Extract the [X, Y] coordinate from the center of the cell holding the provided text.  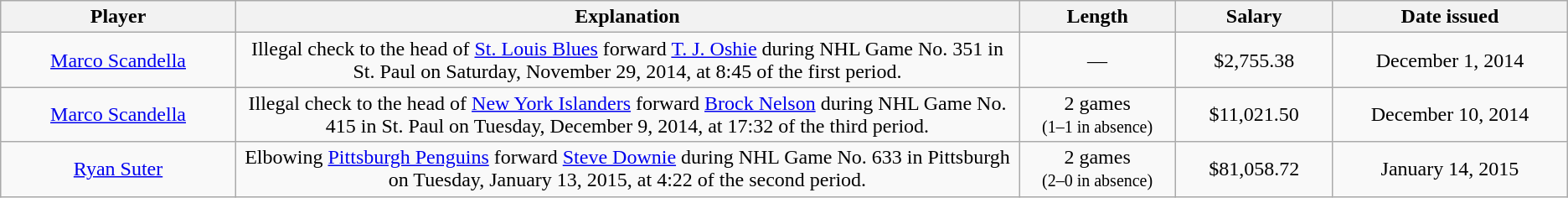
January 14, 2015 [1451, 169]
$81,058.72 [1255, 169]
Salary [1255, 17]
Elbowing Pittsburgh Penguins forward Steve Downie during NHL Game No. 633 in Pittsburgh on Tuesday, January 13, 2015, at 4:22 of the second period. [627, 169]
$11,021.50 [1255, 114]
Length [1097, 17]
— [1097, 60]
December 10, 2014 [1451, 114]
2 games(2–0 in absence) [1097, 169]
Explanation [627, 17]
Player [119, 17]
Date issued [1451, 17]
Ryan Suter [119, 169]
2 games(1–1 in absence) [1097, 114]
December 1, 2014 [1451, 60]
$2,755.38 [1255, 60]
